Return the [x, y] coordinate for the center point of the cell that contains the specified text.  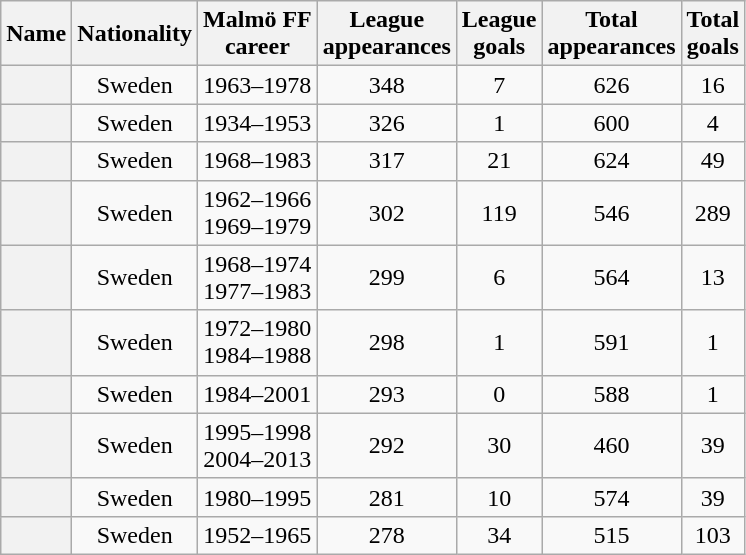
7 [499, 85]
10 [499, 497]
292 [386, 446]
515 [612, 535]
289 [713, 212]
624 [612, 161]
49 [713, 161]
1972–19801984–1988 [258, 342]
626 [612, 85]
1984–2001 [258, 394]
1952–1965 [258, 535]
460 [612, 446]
0 [499, 394]
546 [612, 212]
588 [612, 394]
293 [386, 394]
281 [386, 497]
Leaguegoals [499, 34]
103 [713, 535]
Nationality [135, 34]
30 [499, 446]
13 [713, 278]
4 [713, 123]
6 [499, 278]
591 [612, 342]
Totalappearances [612, 34]
326 [386, 123]
Malmö FFcareer [258, 34]
119 [499, 212]
302 [386, 212]
Totalgoals [713, 34]
34 [499, 535]
1968–19741977–1983 [258, 278]
1980–1995 [258, 497]
1962–19661969–1979 [258, 212]
564 [612, 278]
574 [612, 497]
298 [386, 342]
348 [386, 85]
1968–1983 [258, 161]
Leagueappearances [386, 34]
1963–1978 [258, 85]
317 [386, 161]
16 [713, 85]
278 [386, 535]
1995–19982004–2013 [258, 446]
Name [36, 34]
21 [499, 161]
600 [612, 123]
299 [386, 278]
1934–1953 [258, 123]
